Determine the (x, y) coordinate at the center of the cell enclosing the given text.  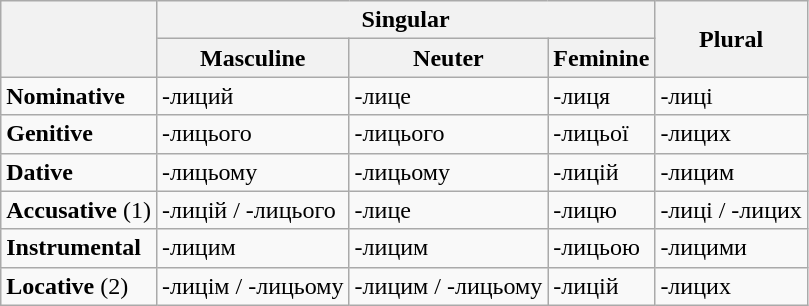
-лицими (732, 248)
-лиця (602, 96)
Genitive (79, 134)
Neuter (448, 58)
-лиций (252, 96)
-лиці / -лицих (732, 210)
-лицьою (602, 248)
-лицю (602, 210)
-лиці (732, 96)
Nominative (79, 96)
Accusative (1) (79, 210)
-лицій / -лицього (252, 210)
-лицим / -лицьому (448, 286)
-лицім / -лицьому (252, 286)
Locative (2) (79, 286)
Dative (79, 172)
Singular (405, 20)
Instrumental (79, 248)
-лицьої (602, 134)
Feminine (602, 58)
Masculine (252, 58)
Plural (732, 39)
